Determine the (X, Y) coordinate at the center of the cell enclosing the given text.  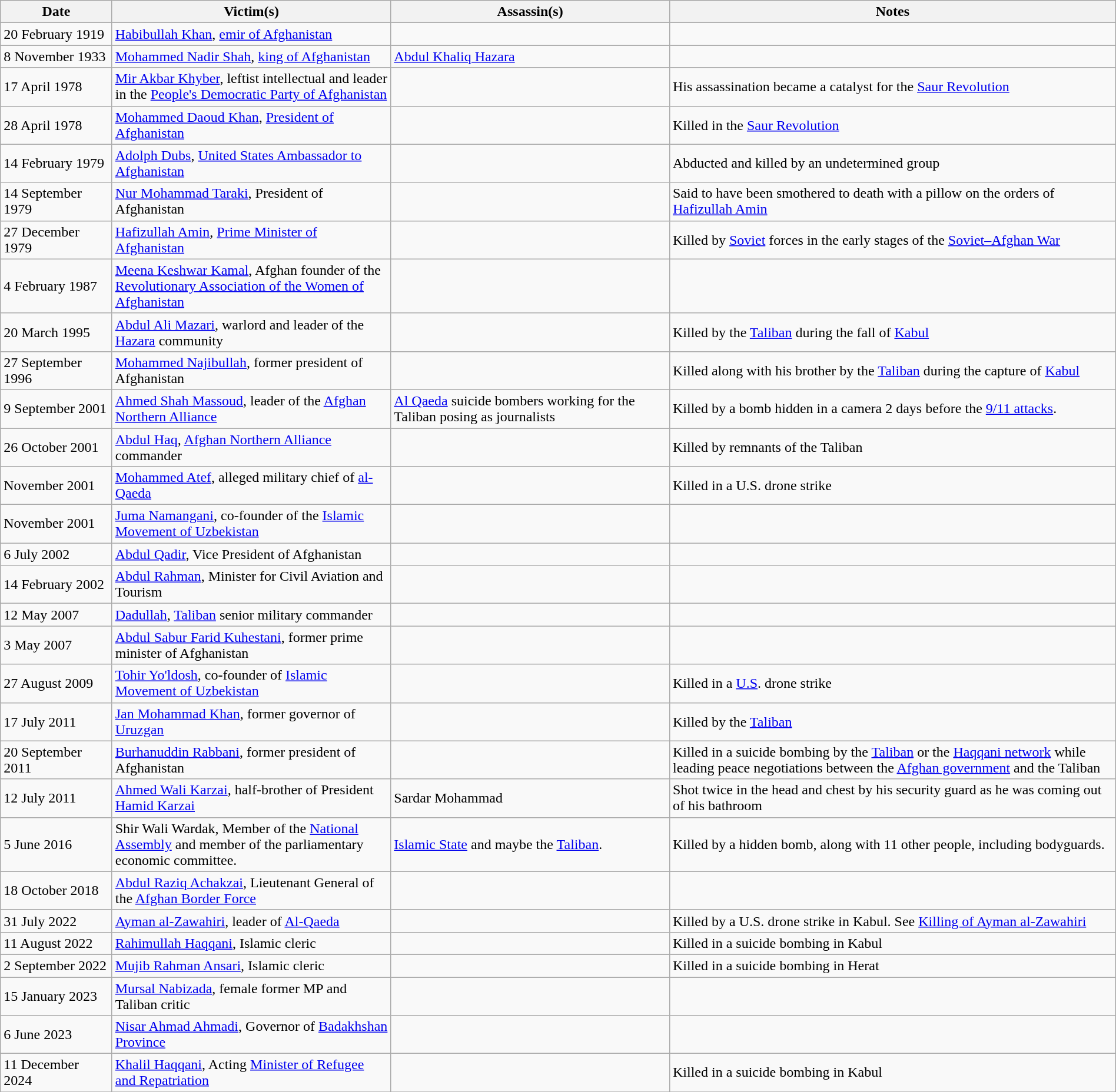
6 July 2002 (57, 554)
Abdul Qadir, Vice President of Afghanistan (251, 554)
Sardar Mohammad (530, 798)
Mujib Rahman Ansari, Islamic cleric (251, 966)
Dadullah, Taliban senior military commander (251, 615)
27 December 1979 (57, 240)
Date (57, 12)
Shot twice in the head and chest by his security guard as he was coming out of his bathroom (892, 798)
Khalil Haqqani, Acting Minister of Refugee and Repatriation (251, 1073)
17 April 1978 (57, 87)
Abducted and killed by an undetermined group (892, 164)
Abdul Raziq Achakzai, Lieutenant General of the Afghan Border Force (251, 891)
31 July 2022 (57, 921)
Victim(s) (251, 12)
Abdul Sabur Farid Kuhestani, former prime minister of Afghanistan (251, 645)
11 December 2024 (57, 1073)
27 September 1996 (57, 371)
Habibullah Khan, emir of Afghanistan (251, 34)
Ayman al-Zawahiri, leader of Al-Qaeda (251, 921)
Killed by a bomb hidden in a camera 2 days before the 9/11 attacks. (892, 408)
Mir Akbar Khyber, leftist intellectual and leader in the People's Democratic Party of Afghanistan (251, 87)
14 September 1979 (57, 201)
His assassination became a catalyst for the Saur Revolution (892, 87)
20 March 1995 (57, 332)
Killed by a U.S. drone strike in Kabul. See Killing of Ayman al-Zawahiri (892, 921)
27 August 2009 (57, 684)
5 June 2016 (57, 844)
12 May 2007 (57, 615)
Jan Mohammad Khan, former governor of Uruzgan (251, 721)
2 September 2022 (57, 966)
Abdul Rahman, Minister for Civil Aviation and Tourism (251, 585)
17 July 2011 (57, 721)
Mohammed Daoud Khan, President of Afghanistan (251, 125)
26 October 2001 (57, 447)
Abdul Haq, Afghan Northern Alliance commander (251, 447)
Shir Wali Wardak, Member of the National Assembly and member of the parliamentary economic committee. (251, 844)
20 September 2011 (57, 760)
Killed by the Taliban (892, 721)
8 November 1933 (57, 56)
Islamic State and maybe the Taliban. (530, 844)
Meena Keshwar Kamal, Afghan founder of the Revolutionary Association of the Women of Afghanistan (251, 286)
Ahmed Wali Karzai, half-brother of President Hamid Karzai (251, 798)
Killed along with his brother by the Taliban during the capture of Kabul (892, 371)
Nisar Ahmad Ahmadi, Governor of Badakhshan Province (251, 1034)
4 February 1987 (57, 286)
18 October 2018 (57, 891)
Nur Mohammad Taraki, President of Afghanistan (251, 201)
Adolph Dubs, United States Ambassador to Afghanistan (251, 164)
Juma Namangani, co-founder of the Islamic Movement of Uzbekistan (251, 524)
Killed by Soviet forces in the early stages of the Soviet–Afghan War (892, 240)
9 September 2001 (57, 408)
6 June 2023 (57, 1034)
Mohammed Nadir Shah, king of Afghanistan (251, 56)
Mohammed Atef, alleged military chief of al-Qaeda (251, 486)
20 February 1919 (57, 34)
Mursal Nabizada, female former MP and Taliban critic (251, 996)
Abdul Ali Mazari, warlord and leader of the Hazara community (251, 332)
Killed by the Taliban during the fall of Kabul (892, 332)
3 May 2007 (57, 645)
14 February 2002 (57, 585)
Notes (892, 12)
Abdul Khaliq Hazara (530, 56)
Killed by a hidden bomb, along with 11 other people, including bodyguards. (892, 844)
28 April 1978 (57, 125)
Killed in a suicide bombing by the Taliban or the Haqqani network while leading peace negotiations between the Afghan government and the Taliban (892, 760)
Killed in a suicide bombing in Herat (892, 966)
Hafizullah Amin, Prime Minister of Afghanistan (251, 240)
Killed in the Saur Revolution (892, 125)
Al Qaeda suicide bombers working for the Taliban posing as journalists (530, 408)
Assassin(s) (530, 12)
Killed by remnants of the Taliban (892, 447)
Mohammed Najibullah, former president of Afghanistan (251, 371)
Tohir Yo'ldosh, co-founder of Islamic Movement of Uzbekistan (251, 684)
14 February 1979 (57, 164)
Said to have been smothered to death with a pillow on the orders of Hafizullah Amin (892, 201)
Ahmed Shah Massoud, leader of the Afghan Northern Alliance (251, 408)
Rahimullah Haqqani, Islamic cleric (251, 943)
Burhanuddin Rabbani, former president of Afghanistan (251, 760)
11 August 2022 (57, 943)
12 July 2011 (57, 798)
15 January 2023 (57, 996)
